Detect which cell encompasses the target text, then output its [x, y] center coordinate. 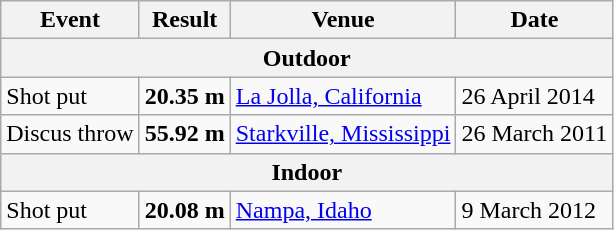
Event [70, 20]
Starkville, Mississippi [343, 134]
26 March 2011 [534, 134]
Outdoor [307, 58]
La Jolla, California [343, 96]
55.92 m [184, 134]
26 April 2014 [534, 96]
9 March 2012 [534, 210]
Result [184, 20]
Discus throw [70, 134]
20.35 m [184, 96]
Venue [343, 20]
Date [534, 20]
Nampa, Idaho [343, 210]
Indoor [307, 172]
20.08 m [184, 210]
